Find where the given text appears and provide that cell's center as (X, Y) coordinate. 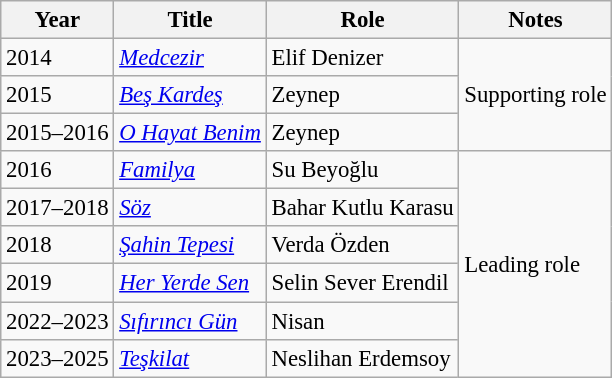
Neslihan Erdemsoy (362, 358)
2015 (58, 95)
2014 (58, 58)
Verda Özden (362, 245)
O Hayat Benim (190, 133)
Selin Sever Erendil (362, 283)
Medcezir (190, 58)
Söz (190, 208)
Leading role (536, 264)
Notes (536, 20)
Familya (190, 170)
2023–2025 (58, 358)
2016 (58, 170)
Title (190, 20)
Supporting role (536, 96)
2022–2023 (58, 321)
Su Beyoğlu (362, 170)
Şahin Tepesi (190, 245)
2019 (58, 283)
Her Yerde Sen (190, 283)
Nisan (362, 321)
Year (58, 20)
2017–2018 (58, 208)
2015–2016 (58, 133)
Bahar Kutlu Karasu (362, 208)
Sıfırıncı Gün (190, 321)
Elif Denizer (362, 58)
Role (362, 20)
2018 (58, 245)
Teşkilat (190, 358)
Beş Kardeş (190, 95)
